Extract the [X, Y] coordinate from the center of the cell holding the provided text.  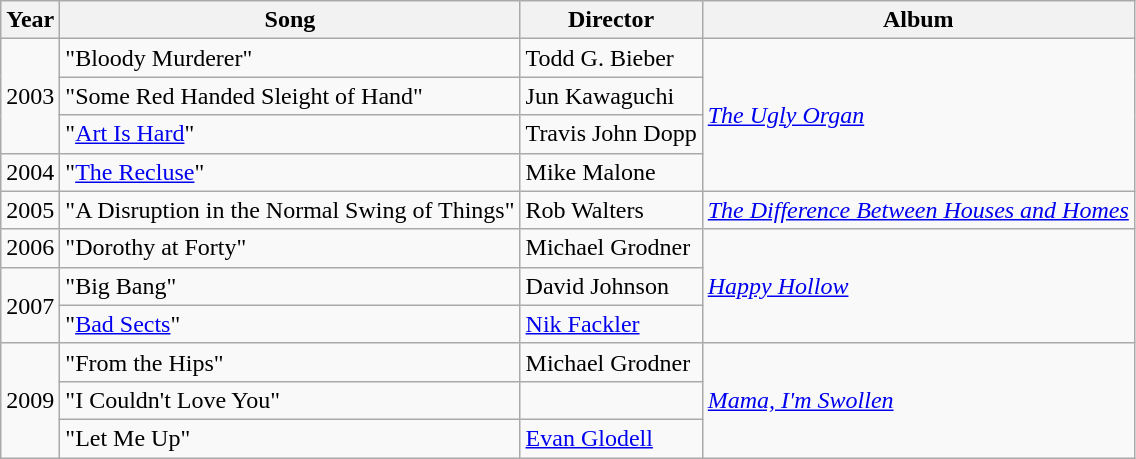
Jun Kawaguchi [611, 96]
The Difference Between Houses and Homes [918, 210]
2004 [30, 172]
"Big Bang" [290, 286]
"The Recluse" [290, 172]
Album [918, 20]
2009 [30, 400]
Song [290, 20]
David Johnson [611, 286]
2005 [30, 210]
Todd G. Bieber [611, 58]
The Ugly Organ [918, 115]
Travis John Dopp [611, 134]
"Some Red Handed Sleight of Hand" [290, 96]
"From the Hips" [290, 362]
"Bloody Murderer" [290, 58]
Happy Hollow [918, 286]
Year [30, 20]
Nik Fackler [611, 324]
"A Disruption in the Normal Swing of Things" [290, 210]
"Bad Sects" [290, 324]
Evan Glodell [611, 438]
Mike Malone [611, 172]
"I Couldn't Love You" [290, 400]
2003 [30, 96]
2007 [30, 305]
2006 [30, 248]
Rob Walters [611, 210]
"Dorothy at Forty" [290, 248]
"Let Me Up" [290, 438]
Mama, I'm Swollen [918, 400]
"Art Is Hard" [290, 134]
Director [611, 20]
